Extract the [X, Y] coordinate from the center of the cell holding the provided text.  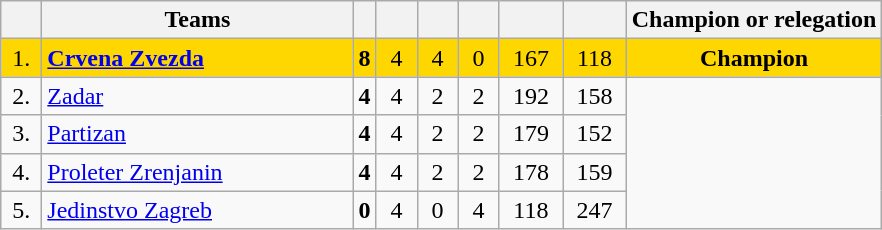
1. [22, 58]
3. [22, 134]
159 [595, 172]
Jedinstvo Zagreb [198, 210]
4. [22, 172]
Champion [754, 58]
Proleter Zrenjanin [198, 172]
Teams [198, 20]
179 [531, 134]
Partizan [198, 134]
192 [531, 96]
5. [22, 210]
8 [364, 58]
247 [595, 210]
158 [595, 96]
167 [531, 58]
152 [595, 134]
2. [22, 96]
Crvena Zvezda [198, 58]
178 [531, 172]
Champion or relegation [754, 20]
Zadar [198, 96]
